Output the [X, Y] coordinate of the center of the cell containing the given text.  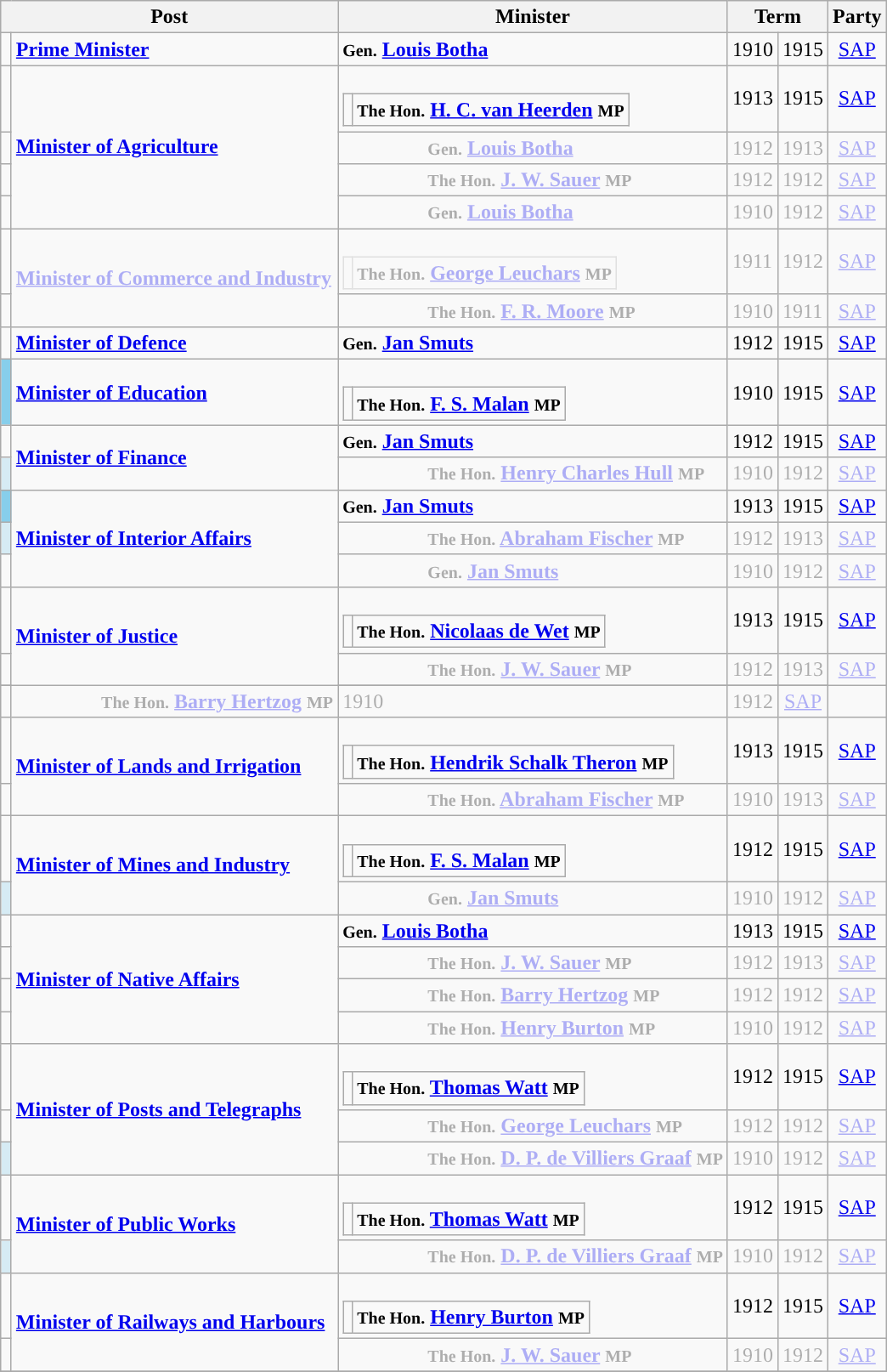
Minister of Finance [174, 457]
The Hon. Henry Charles Hull MP [534, 473]
Minister [534, 17]
Minister of Education [174, 392]
The Hon. F. R. Moore MP [534, 310]
Minister of Commerce and Industry [174, 278]
Minister of Lands and Irrigation [174, 767]
Prime Minister [174, 49]
Minister of Justice [174, 636]
Post [170, 17]
Minister of Native Affairs [174, 979]
Party [857, 17]
Minister of Railways and Harbours [174, 1322]
Minister of Defence [174, 343]
Minister of Posts and Telegraphs [174, 1109]
Minister of Agriculture [174, 147]
Minister of Mines and Industry [174, 865]
Term [777, 17]
Minister of Public Works [174, 1224]
Minister of Interior Affairs [174, 538]
